Search for the cell housing the specified text and yield its (X, Y) center coordinate. 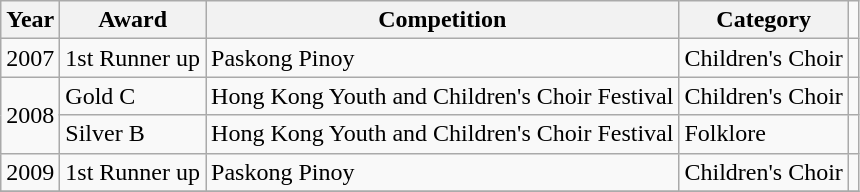
Category (764, 20)
Gold C (133, 96)
Year (30, 20)
2008 (30, 115)
2007 (30, 58)
Competition (442, 20)
Silver B (133, 134)
Folklore (764, 134)
2009 (30, 172)
Award (133, 20)
